Provide the [x, y] coordinate of the cell's center where the given text is located.  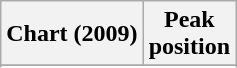
Chart (2009) [72, 34]
Peakposition [189, 34]
